Pinpoint the cell where the given text exists, returning its (X, Y) midpoint coordinate. 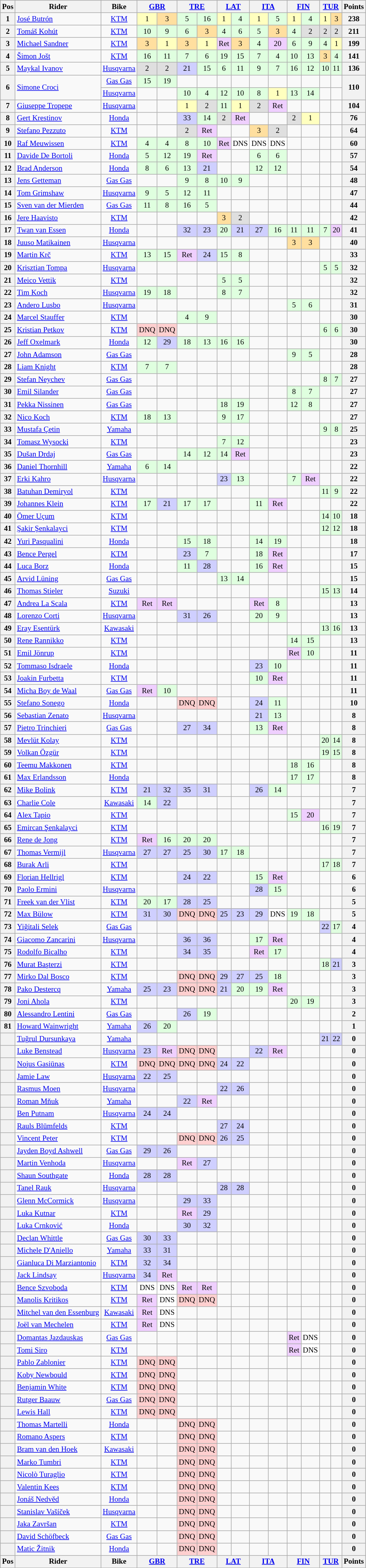
Joël van Mechelen (58, 1325)
Paolo Ermini (58, 890)
Alessandro Lentini (58, 1014)
Max Erlandsson (58, 778)
Emil Jönrup (58, 653)
Tanel Rauk (58, 1188)
Stefano Sonego (58, 703)
Manolis Kritikos (58, 1300)
38 (8, 492)
50 (8, 641)
45 (8, 579)
Maykal Ivanov (58, 69)
238 (354, 19)
141 (354, 56)
Pekka Nissinen (58, 405)
Charlie Cole (58, 803)
Eray Esentürk (58, 629)
69 (8, 877)
Yiğitali Selek (58, 927)
Suzuki (119, 591)
Raf Meuwissen (58, 144)
Rutger Baauw (58, 1400)
Domantas Jazdauskas (58, 1338)
62 (8, 790)
Andero Lusbo (58, 305)
Tommaso Isdraele (58, 666)
71 (8, 902)
Simone Croci (58, 87)
Mitchel van den Essenburg (58, 1313)
53 (8, 678)
67 (8, 852)
Mike Bolink (58, 790)
Thomas Martelli (58, 1425)
Sven van der Mierden (58, 206)
Matic Žitnik (58, 1549)
58 (8, 740)
211 (354, 31)
Micha Boy de Waal (58, 691)
81 (8, 1027)
66 (8, 840)
Tom Grimshaw (58, 193)
Thomas Stieler (58, 591)
49 (8, 629)
Jaka Završan (58, 1524)
Rauls Blūmfelds (58, 1126)
Michael Sandner (58, 44)
73 (8, 927)
Jens Getteman (58, 181)
Howard Wainwright (58, 1027)
Pietro Trinchieri (58, 728)
Max Bülow (58, 915)
Joni Ahola (58, 1002)
136 (354, 69)
Volkan Özgür (58, 753)
79 (8, 1002)
Emircan Şenkalayci (58, 828)
Tomi Siro (58, 1350)
Brad Anderson (58, 168)
Giacomo Zancarini (58, 940)
72 (8, 915)
52 (8, 666)
Benjamin White (58, 1388)
Luka Kutnar (58, 1213)
Glenn McCormick (58, 1201)
70 (8, 890)
Jack Lindsay (58, 1275)
Nojus Gasiūnas (58, 1064)
Freek van der Vlist (58, 902)
Teemu Makkonen (58, 766)
Burak Arli (58, 865)
Gert Krestinov (58, 118)
Romano Aspers (58, 1437)
77 (8, 977)
Martin Krč (58, 255)
Luke Benstead (58, 1051)
Arvid Lüning (58, 579)
Giuseppe Tropepe (58, 106)
David Schöfbeck (58, 1537)
Marko Tumbri (58, 1462)
Yuri Pasqualini (58, 541)
63 (8, 803)
Rene de Jong (58, 840)
Alex Tapio (58, 815)
Koby Newbould (58, 1375)
Liam Knight (58, 367)
Jonáš Nedvěd (58, 1499)
José Butrón (58, 19)
Pako Destercq (58, 989)
Declan Whittle (58, 1238)
Meico Vettik (58, 280)
Twan van Essen (58, 230)
Johannes Klein (58, 504)
61 (8, 778)
Joakin Furbetta (58, 678)
80 (8, 1014)
Tomáš Kohút (58, 31)
110 (354, 87)
Nicolò Turaglio (58, 1474)
Şakir Şenkalayci (58, 529)
Gianluca Di Marziantonio (58, 1263)
Rasmus Moen (58, 1089)
37 (8, 479)
51 (8, 653)
Luka Crnković (58, 1226)
Mustafa Çetin (58, 429)
Tuğrul Dursunkaya (58, 1039)
Murat Başterzi (58, 964)
Stanislav Vašíček (58, 1512)
Nico Koch (58, 417)
Batuhan Demiryol (58, 492)
John Adamson (58, 355)
59 (8, 753)
Jamie Law (58, 1077)
39 (8, 504)
Stefano Pezzuto (58, 131)
Jayden Boyd Ashwell (58, 1151)
Jere Haavisto (58, 218)
199 (354, 44)
74 (8, 940)
Daniel Thornhill (58, 467)
46 (8, 591)
56 (8, 716)
78 (8, 989)
55 (8, 703)
Davide De Bortoli (58, 156)
Ömer Uçum (58, 517)
Florian Hellrigl (58, 877)
Juuso Matikainen (58, 243)
Valentin Kees (58, 1487)
Krisztian Tompa (58, 268)
Michele D'Aniello (58, 1251)
Andrea La Scala (58, 604)
Thomas Vermijl (58, 852)
Tim Koch (58, 293)
Ben Putnam (58, 1114)
43 (8, 554)
Stefan Neychev (58, 380)
Martin Venhoda (58, 1163)
Bence Pergel (58, 554)
Šimon Jošt (58, 56)
Mirko Dal Bosco (58, 977)
Mevlüt Kolay (58, 740)
Roman Mňuk (58, 1101)
68 (8, 865)
Sebastian Zenato (58, 716)
Rodolfo Bicalho (58, 952)
Marcel Stauffer (58, 318)
Emil Silander (58, 392)
Shaun Southgate (58, 1176)
Bram van den Hoek (58, 1450)
Rene Rannikko (58, 641)
Tomasz Wysocki (58, 442)
Kristian Petkov (58, 330)
65 (8, 828)
Erki Kahro (58, 479)
Vincent Peter (58, 1139)
75 (8, 952)
Lewis Hall (58, 1412)
Jeff Oxelmark (58, 342)
Lorenzo Corti (58, 616)
Luca Borz (58, 566)
Pablo Zablonier (58, 1362)
104 (354, 106)
Dušan Drdaj (58, 455)
Bence Szvoboda (58, 1288)
